Find where the given text appears and provide that cell's center as [X, Y] coordinate. 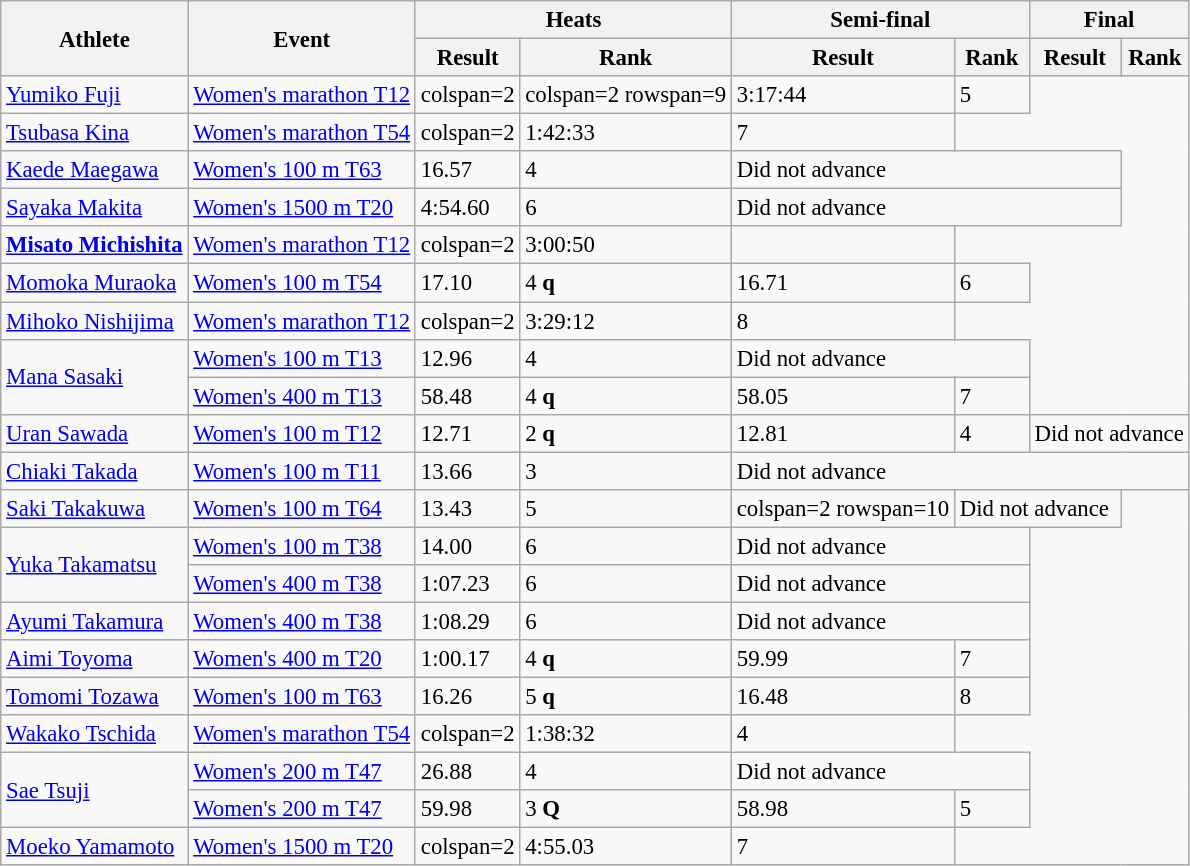
Saki Takakuwa [94, 509]
3:17:44 [842, 95]
Momoka Muraoka [94, 283]
3:29:12 [626, 321]
12.71 [467, 433]
Women's 100 m T38 [302, 546]
Mihoko Nishijima [94, 321]
16.26 [467, 697]
13.66 [467, 471]
Ayumi Takamura [94, 621]
Women's 100 m T11 [302, 471]
16.71 [842, 283]
12.96 [467, 358]
Misato Michishita [94, 245]
Tomomi Tozawa [94, 697]
Sayaka Makita [94, 208]
colspan=2 rowspan=10 [842, 509]
3 Q [626, 809]
4:54.60 [467, 208]
58.98 [842, 809]
Yumiko Fuji [94, 95]
Uran Sawada [94, 433]
Event [302, 38]
13.43 [467, 509]
59.99 [842, 659]
1:38:32 [626, 734]
26.88 [467, 772]
17.10 [467, 283]
2 q [626, 433]
1:08.29 [467, 621]
14.00 [467, 546]
1:42:33 [626, 133]
58.48 [467, 396]
58.05 [842, 396]
Mana Sasaki [94, 376]
Final [1109, 20]
Semi-final [880, 20]
4:55.03 [626, 847]
Women's 400 m T20 [302, 659]
1:07.23 [467, 584]
16.48 [842, 697]
59.98 [467, 809]
Women's 400 m T13 [302, 396]
colspan=2 rowspan=9 [626, 95]
12.81 [842, 433]
Aimi Toyoma [94, 659]
Athlete [94, 38]
3:00:50 [626, 245]
Tsubasa Kina [94, 133]
Women's 100 m T12 [302, 433]
Moeko Yamamoto [94, 847]
3 [626, 471]
5 q [626, 697]
Yuka Takamatsu [94, 564]
16.57 [467, 170]
Kaede Maegawa [94, 170]
Chiaki Takada [94, 471]
Women's 100 m T13 [302, 358]
Wakako Tschida [94, 734]
Women's 100 m T64 [302, 509]
1:00.17 [467, 659]
Heats [573, 20]
Sae Tsuji [94, 790]
Women's 100 m T54 [302, 283]
